Output the (X, Y) coordinate of the center of the cell containing the given text.  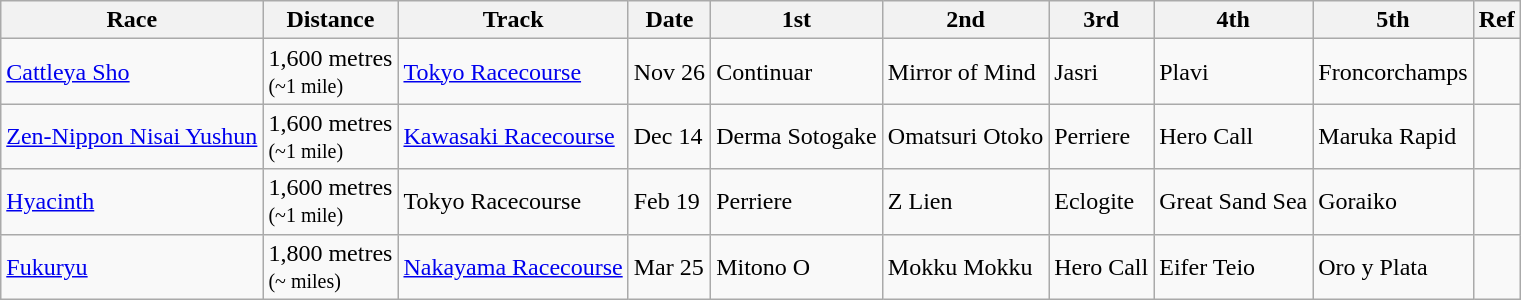
Mirror of Mind (965, 72)
Hyacinth (132, 202)
Mokku Mokku (965, 266)
Eifer Teio (1234, 266)
Nakayama Racecourse (513, 266)
2nd (965, 20)
Goraiko (1393, 202)
4th (1234, 20)
Nov 26 (669, 72)
Derma Sotogake (797, 136)
3rd (1102, 20)
Omatsuri Otoko (965, 136)
5th (1393, 20)
Great Sand Sea (1234, 202)
Plavi (1234, 72)
Froncorchamps (1393, 72)
Zen-Nippon Nisai Yushun (132, 136)
Track (513, 20)
Jasri (1102, 72)
Cattleya Sho (132, 72)
Race (132, 20)
1st (797, 20)
Kawasaki Racecourse (513, 136)
Ref (1496, 20)
Fukuryu (132, 266)
Z Lien (965, 202)
Mar 25 (669, 266)
Dec 14 (669, 136)
1,800 metres(~ miles) (330, 266)
Continuar (797, 72)
Feb 19 (669, 202)
Maruka Rapid (1393, 136)
Date (669, 20)
Oro y Plata (1393, 266)
Distance (330, 20)
Eclogite (1102, 202)
Mitono O (797, 266)
